Provide the [X, Y] coordinate of the cell's center where the given text is located.  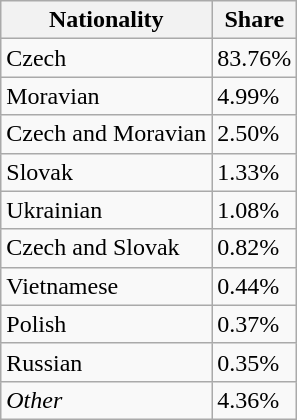
Polish [106, 324]
0.35% [254, 362]
Ukrainian [106, 210]
4.36% [254, 400]
Vietnamese [106, 286]
1.33% [254, 172]
Slovak [106, 172]
Czech and Moravian [106, 134]
Nationality [106, 20]
Russian [106, 362]
Czech and Slovak [106, 248]
Share [254, 20]
0.37% [254, 324]
4.99% [254, 96]
0.44% [254, 286]
83.76% [254, 58]
1.08% [254, 210]
Other [106, 400]
Moravian [106, 96]
2.50% [254, 134]
0.82% [254, 248]
Czech [106, 58]
